Search for the cell housing the specified text and yield its [x, y] center coordinate. 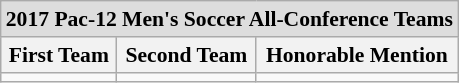
Honorable Mention [357, 55]
2017 Pac-12 Men's Soccer All-Conference Teams [230, 19]
First Team [59, 55]
Second Team [186, 55]
